Capture the cell that displays the provided text and extract its (X, Y) central coordinate. 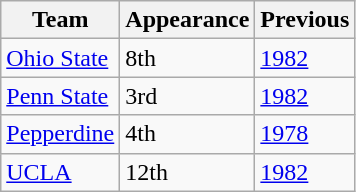
Previous (305, 20)
12th (188, 172)
Pepperdine (60, 134)
Ohio State (60, 58)
8th (188, 58)
1978 (305, 134)
Appearance (188, 20)
4th (188, 134)
Penn State (60, 96)
UCLA (60, 172)
Team (60, 20)
3rd (188, 96)
